Scan for the cell matching the given text and deliver its (x, y) coordinate at center. 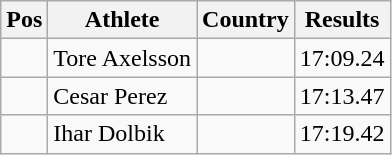
Tore Axelsson (122, 58)
17:13.47 (342, 96)
Athlete (122, 20)
17:19.42 (342, 134)
17:09.24 (342, 58)
Results (342, 20)
Ihar Dolbik (122, 134)
Cesar Perez (122, 96)
Pos (24, 20)
Country (246, 20)
